Determine the (X, Y) coordinate at the center of the cell enclosing the given text.  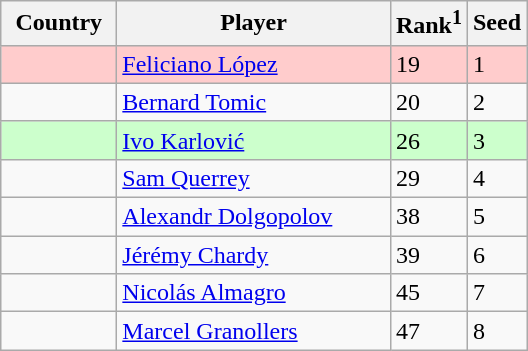
Marcel Granollers (254, 331)
Player (254, 24)
26 (428, 140)
Seed (496, 24)
Jérémy Chardy (254, 255)
5 (496, 217)
45 (428, 293)
1 (496, 64)
Ivo Karlović (254, 140)
Bernard Tomic (254, 102)
Rank1 (428, 24)
8 (496, 331)
7 (496, 293)
Feliciano López (254, 64)
47 (428, 331)
Country (59, 24)
4 (496, 178)
Nicolás Almagro (254, 293)
38 (428, 217)
39 (428, 255)
19 (428, 64)
6 (496, 255)
3 (496, 140)
2 (496, 102)
29 (428, 178)
20 (428, 102)
Sam Querrey (254, 178)
Alexandr Dolgopolov (254, 217)
